From the cell containing the given text, extract its center point as [X, Y] coordinate. 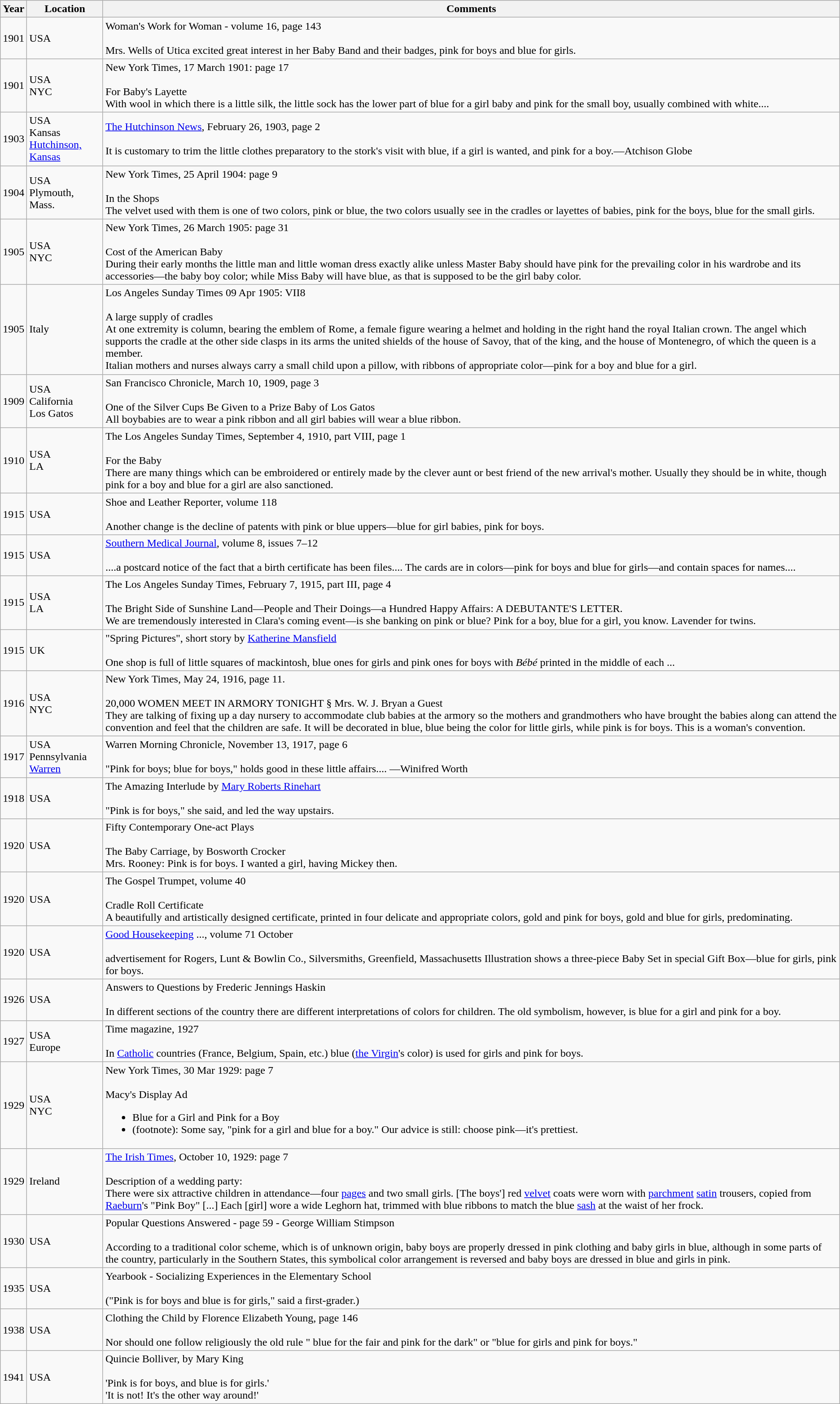
1910 [13, 460]
USAPlymouth,Mass. [65, 192]
1917 [13, 757]
Ireland [65, 1181]
1941 [13, 1377]
USAKansasHutchinson, Kansas [65, 139]
1918 [13, 798]
1909 [13, 401]
USACaliforniaLos Gatos [65, 401]
1903 [13, 139]
1926 [13, 1000]
USAPennsylvaniaWarren [65, 757]
UK [65, 650]
Location [65, 9]
Fifty Contemporary One-act Plays The Baby Carriage, by Bosworth Crocker Mrs. Rooney: Pink is for boys. I wanted a girl, having Mickey then. [471, 845]
Yearbook - Socializing Experiences in the Elementary School("Pink is for boys and blue is for girls," said a first-grader.) [471, 1288]
Quincie Bolliver, by Mary King'Pink is for boys, and blue is for girls.' 'It is not! It's the other way around!' [471, 1377]
1930 [13, 1241]
1938 [13, 1330]
USAEurope [65, 1041]
Italy [65, 329]
Comments [471, 9]
1916 [13, 704]
Year [13, 9]
Shoe and Leather Reporter, volume 118 Another change is the decline of patents with pink or blue uppers—blue for girl babies, pink for boys. [471, 514]
The Amazing Interlude by Mary Roberts Rinehart "Pink is for boys," she said, and led the way upstairs. [471, 798]
1927 [13, 1041]
1935 [13, 1288]
Warren Morning Chronicle, November 13, 1917, page 6"Pink for boys; blue for boys," holds good in these little affairs.... —Winifred Worth [471, 757]
1904 [13, 192]
Time magazine, 1927 In Catholic countries (France, Belgium, Spain, etc.) blue (the Virgin's color) is used for girls and pink for boys. [471, 1041]
